For the text-containing cell, return its midpoint in (x, y) coordinate format. 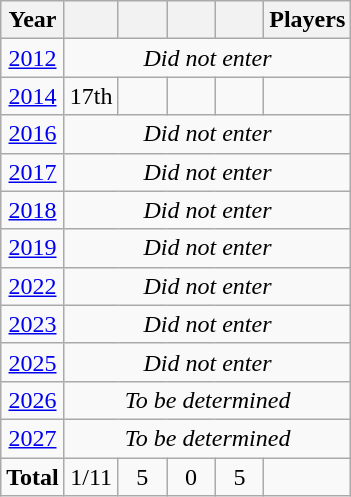
2026 (33, 400)
2027 (33, 438)
2018 (33, 210)
2025 (33, 362)
2019 (33, 248)
2023 (33, 324)
Total (33, 477)
2016 (33, 134)
2022 (33, 286)
0 (192, 477)
Players (308, 20)
1/11 (91, 477)
17th (91, 96)
Year (33, 20)
2012 (33, 58)
2017 (33, 172)
2014 (33, 96)
